Scan for the cell matching the given text and deliver its [X, Y] coordinate at center. 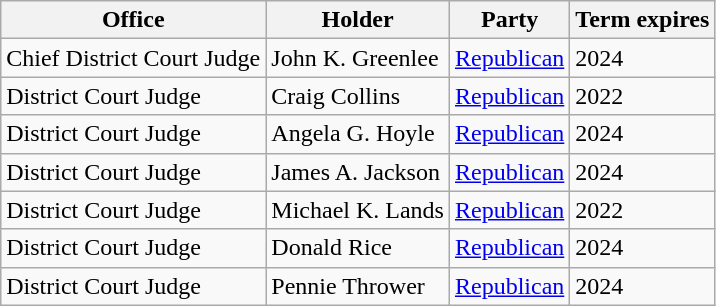
Craig Collins [358, 96]
Office [134, 20]
James A. Jackson [358, 172]
Angela G. Hoyle [358, 134]
Donald Rice [358, 248]
Term expires [642, 20]
Party [509, 20]
Michael K. Lands [358, 210]
John K. Greenlee [358, 58]
Holder [358, 20]
Pennie Thrower [358, 286]
Chief District Court Judge [134, 58]
